Search for the cell housing the specified text and yield its (x, y) center coordinate. 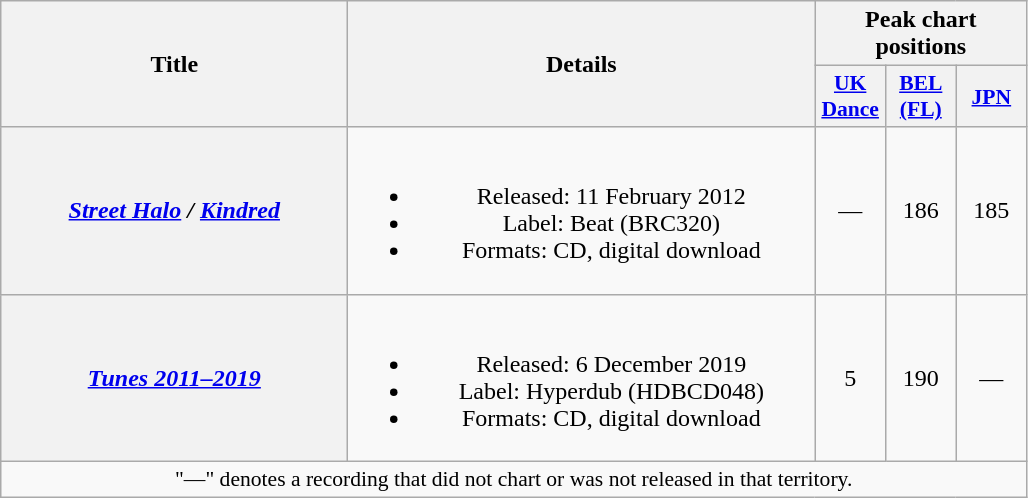
UKDance (850, 96)
5 (850, 378)
JPN (992, 96)
Tunes 2011–2019 (174, 378)
Released: 11 February 2012Label: Beat (BRC320)Formats: CD, digital download (582, 210)
190 (920, 378)
Details (582, 64)
Peak chart positions (921, 34)
BEL(FL) (920, 96)
Released: 6 December 2019Label: Hyperdub (HDBCD048)Formats: CD, digital download (582, 378)
185 (992, 210)
Street Halo / Kindred (174, 210)
"—" denotes a recording that did not chart or was not released in that territory. (514, 479)
Title (174, 64)
186 (920, 210)
